Find where the given text appears and provide that cell's center as [X, Y] coordinate. 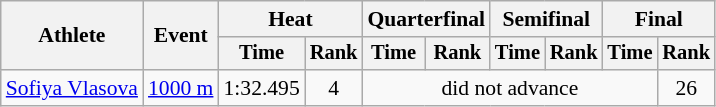
Athlete [72, 36]
Sofiya Vlasova [72, 88]
Event [180, 36]
Semifinal [546, 19]
Final [659, 19]
did not advance [510, 88]
1:32.495 [261, 88]
Quarterfinal [426, 19]
26 [686, 88]
1000 m [180, 88]
Heat [290, 19]
4 [334, 88]
